Capture the cell that displays the provided text and extract its (x, y) central coordinate. 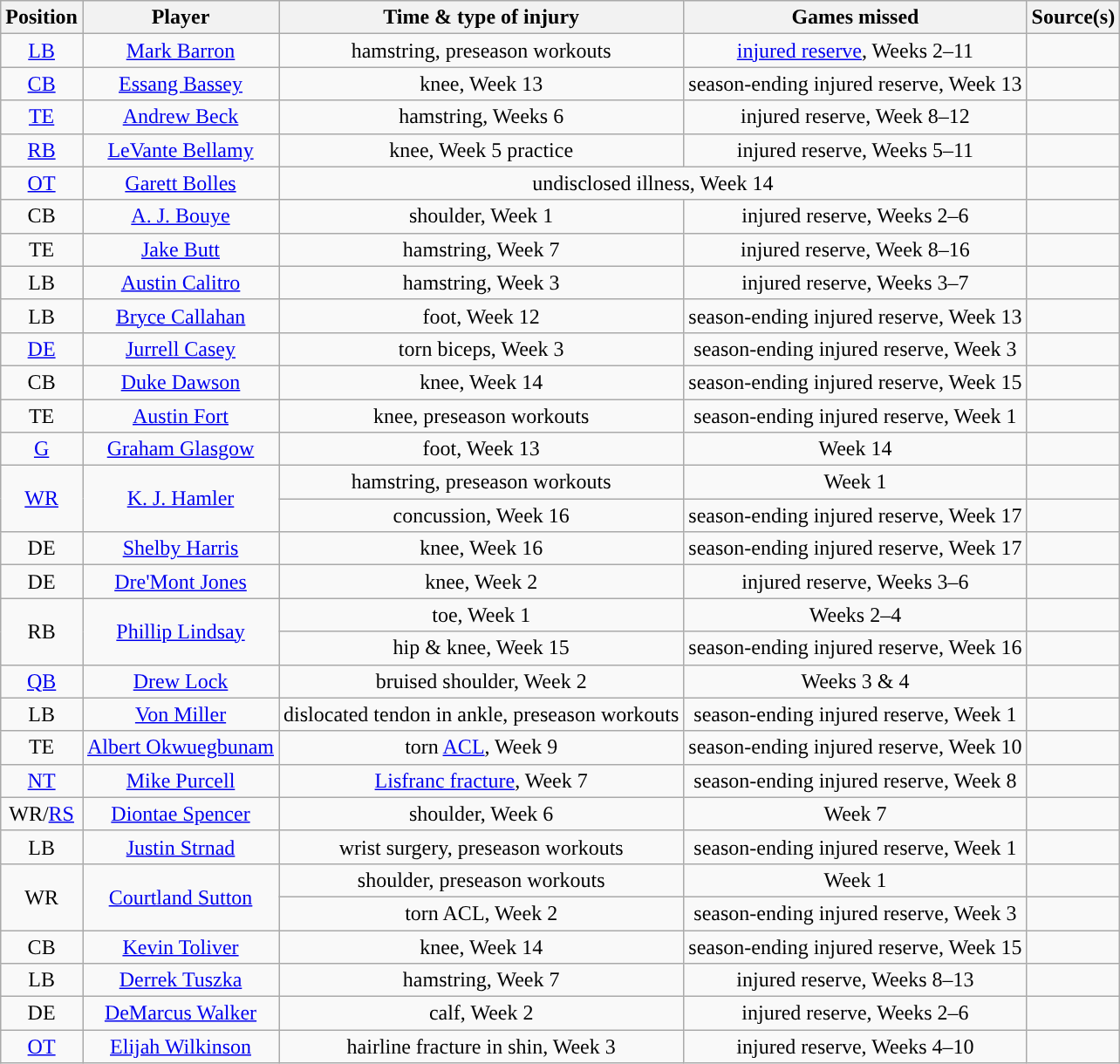
Shelby Harris (180, 549)
Mike Purcell (180, 781)
QB (42, 681)
season-ending injured reserve, Week 10 (855, 747)
bruised shoulder, Week 2 (481, 681)
Weeks 2–4 (855, 615)
Garett Bolles (180, 183)
injured reserve, Weeks 4–10 (855, 1047)
injured reserve, Weeks 3–6 (855, 582)
hairline fracture in shin, Week 3 (481, 1047)
Austin Fort (180, 416)
Albert Okwuegbunam (180, 747)
K. J. Hamler (180, 499)
wrist surgery, preseason workouts (481, 847)
toe, Week 1 (481, 615)
injured reserve, Weeks 3–7 (855, 283)
Time & type of injury (481, 17)
DeMarcus Walker (180, 1013)
Austin Calitro (180, 283)
season-ending injured reserve, Week 8 (855, 781)
Duke Dawson (180, 382)
concussion, Week 16 (481, 515)
injured reserve, Week 8–12 (855, 117)
Graham Glasgow (180, 449)
foot, Week 12 (481, 316)
shoulder, Week 1 (481, 216)
Diontae Spencer (180, 814)
dislocated tendon in ankle, preseason workouts (481, 714)
undisclosed illness, Week 14 (653, 183)
Dre'Mont Jones (180, 582)
shoulder, preseason workouts (481, 880)
LeVante Bellamy (180, 150)
Jurrell Casey (180, 349)
Lisfranc fracture, Week 7 (481, 781)
Week 14 (855, 449)
injured reserve, Week 8–16 (855, 249)
Von Miller (180, 714)
injured reserve, Weeks 2–11 (855, 51)
Essang Bassey (180, 84)
knee, Week 16 (481, 549)
WR/RS (42, 814)
Jake Butt (180, 249)
knee, Week 13 (481, 84)
hamstring, Week 3 (481, 283)
Drew Lock (180, 681)
knee, preseason workouts (481, 416)
Justin Strnad (180, 847)
Source(s) (1073, 17)
injured reserve, Weeks 8–13 (855, 980)
torn ACL, Week 9 (481, 747)
A. J. Bouye (180, 216)
Derrek Tuszka (180, 980)
shoulder, Week 6 (481, 814)
season-ending injured reserve, Week 16 (855, 648)
torn ACL, Week 2 (481, 913)
Player (180, 17)
Courtland Sutton (180, 897)
Andrew Beck (180, 117)
Position (42, 17)
Weeks 3 & 4 (855, 681)
Phillip Lindsay (180, 631)
knee, Week 5 practice (481, 150)
hamstring, Weeks 6 (481, 117)
Bryce Callahan (180, 316)
Kevin Toliver (180, 946)
Mark Barron (180, 51)
hip & knee, Week 15 (481, 648)
Week 7 (855, 814)
Games missed (855, 17)
torn biceps, Week 3 (481, 349)
injured reserve, Weeks 5–11 (855, 150)
G (42, 449)
NT (42, 781)
foot, Week 13 (481, 449)
Elijah Wilkinson (180, 1047)
knee, Week 2 (481, 582)
calf, Week 2 (481, 1013)
